Provide the [X, Y] coordinate of the cell's center where the given text is located.  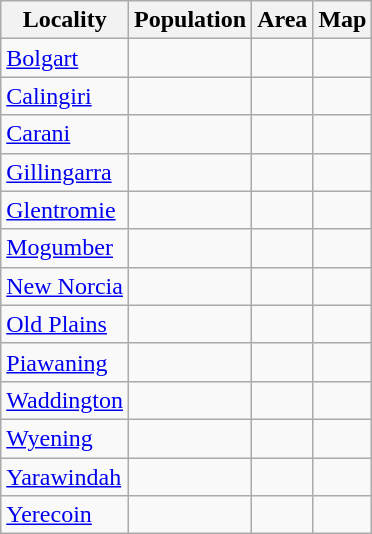
Map [342, 20]
Waddington [65, 400]
Glentromie [65, 210]
Gillingarra [65, 172]
Bolgart [65, 58]
Mogumber [65, 248]
Carani [65, 134]
New Norcia [65, 286]
Piawaning [65, 362]
Population [190, 20]
Old Plains [65, 324]
Yarawindah [65, 477]
Yerecoin [65, 515]
Calingiri [65, 96]
Locality [65, 20]
Area [282, 20]
Wyening [65, 438]
